For the text-containing cell, return its midpoint in (X, Y) coordinate format. 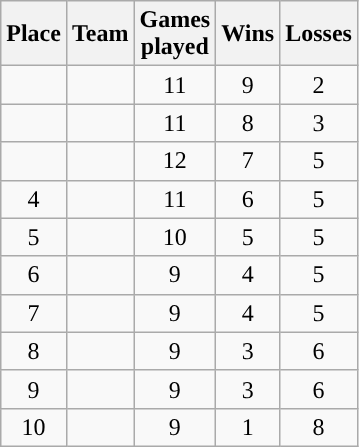
Gamesplayed (175, 34)
12 (175, 161)
Wins (248, 34)
1 (248, 427)
Place (34, 34)
Team (100, 34)
2 (319, 85)
Losses (319, 34)
